Find where the given text appears and provide that cell's center as [X, Y] coordinate. 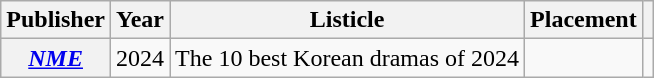
NME [56, 58]
Listicle [348, 20]
Year [140, 20]
Publisher [56, 20]
2024 [140, 58]
Placement [584, 20]
The 10 best Korean dramas of 2024 [348, 58]
